Return (X, Y) of the center of cell containing provided text 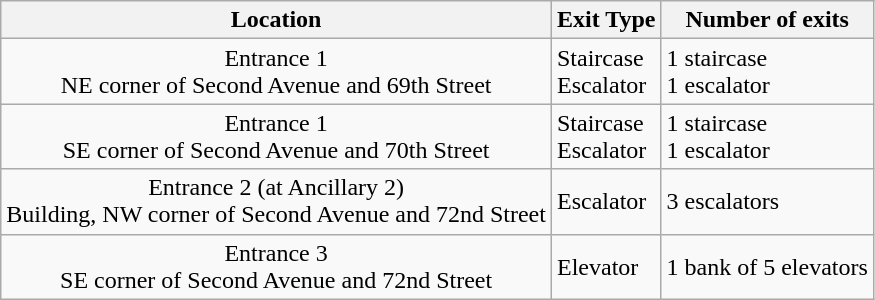
Entrance 1SE corner of Second Avenue and 70th Street (276, 136)
Entrance 2 (at Ancillary 2)Building, NW corner of Second Avenue and 72nd Street (276, 202)
Location (276, 20)
3 escalators (767, 202)
Entrance 3 SE corner of Second Avenue and 72nd Street (276, 266)
Entrance 1NE corner of Second Avenue and 69th Street (276, 72)
Exit Type (606, 20)
Elevator (606, 266)
Escalator (606, 202)
Number of exits (767, 20)
1 bank of 5 elevators (767, 266)
